Locate the cell with the specified text and output its [x, y] center coordinate. 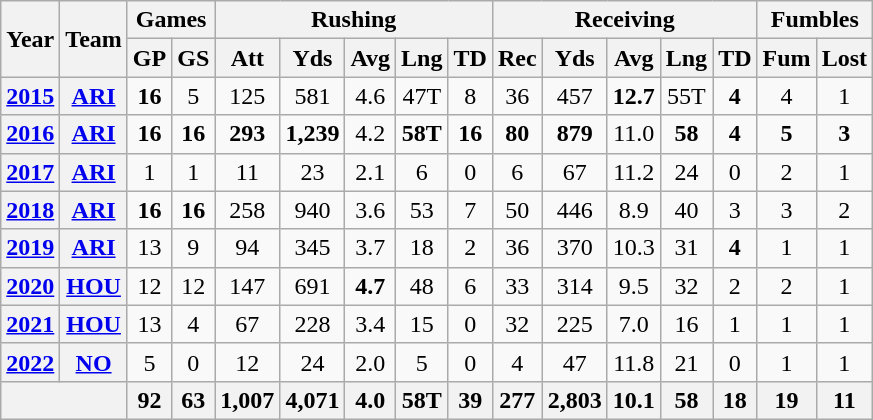
94 [248, 248]
4,071 [312, 400]
2017 [30, 172]
879 [574, 134]
7 [470, 210]
228 [312, 324]
Team [94, 39]
Year [30, 39]
2019 [30, 248]
55T [686, 96]
Fumbles [814, 20]
Lost [844, 58]
4.6 [370, 96]
21 [686, 362]
2.0 [370, 362]
47 [574, 362]
2022 [30, 362]
12.7 [634, 96]
23 [312, 172]
277 [517, 400]
31 [686, 248]
258 [248, 210]
10.1 [634, 400]
3.7 [370, 248]
691 [312, 286]
314 [574, 286]
NO [94, 362]
147 [248, 286]
15 [422, 324]
370 [574, 248]
Receiving [624, 20]
11.0 [634, 134]
457 [574, 96]
33 [517, 286]
2015 [30, 96]
3.4 [370, 324]
63 [194, 400]
446 [574, 210]
GP [149, 58]
2,803 [574, 400]
2.1 [370, 172]
3.6 [370, 210]
581 [312, 96]
Att [248, 58]
940 [312, 210]
10.3 [634, 248]
Rec [517, 58]
4.2 [370, 134]
Games [170, 20]
1,007 [248, 400]
293 [248, 134]
8.9 [634, 210]
11.2 [634, 172]
11.8 [634, 362]
40 [686, 210]
9.5 [634, 286]
50 [517, 210]
Rushing [354, 20]
4.0 [370, 400]
GS [194, 58]
125 [248, 96]
2021 [30, 324]
Fum [786, 58]
225 [574, 324]
9 [194, 248]
2016 [30, 134]
7.0 [634, 324]
2018 [30, 210]
345 [312, 248]
47T [422, 96]
48 [422, 286]
80 [517, 134]
8 [470, 96]
19 [786, 400]
4.7 [370, 286]
2020 [30, 286]
1,239 [312, 134]
53 [422, 210]
39 [470, 400]
92 [149, 400]
